Determine the (x, y) coordinate at the center of the cell enclosing the given text.  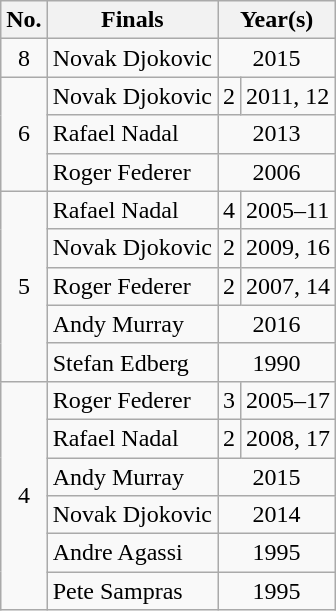
8 (24, 58)
6 (24, 134)
2005–17 (288, 400)
Stefan Edberg (132, 362)
2016 (277, 324)
2008, 17 (288, 438)
2013 (277, 134)
2009, 16 (288, 248)
2006 (277, 172)
2005–11 (288, 210)
1990 (277, 362)
2011, 12 (288, 96)
No. (24, 20)
Andre Agassi (132, 553)
3 (230, 400)
2014 (277, 515)
Finals (132, 20)
Year(s) (277, 20)
5 (24, 286)
Pete Sampras (132, 591)
2007, 14 (288, 286)
